Provide the (X, Y) coordinate of the cell's center where the given text is located.  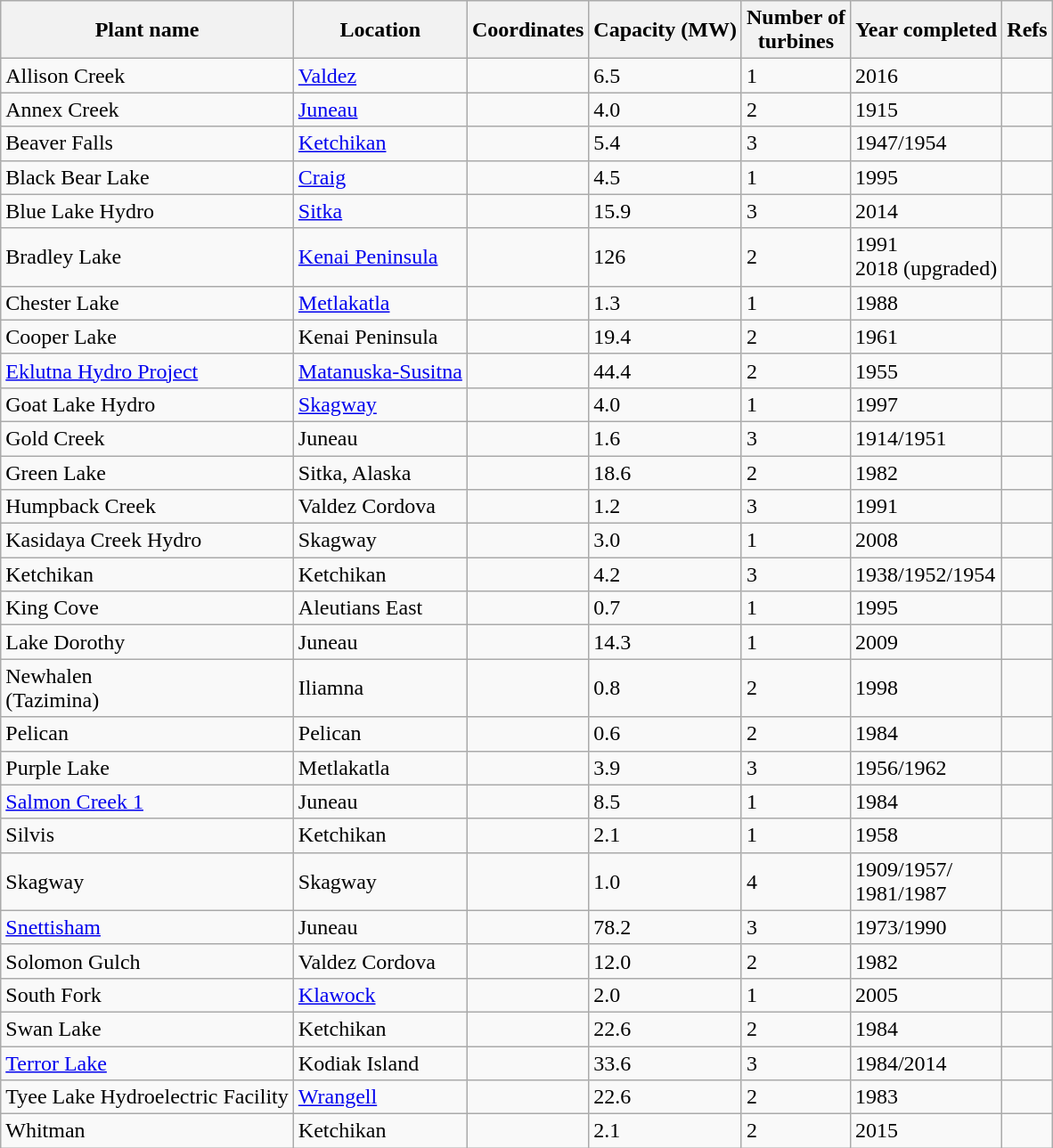
4.2 (665, 574)
1991 (926, 507)
Snettisham (148, 927)
Coordinates (527, 30)
Kodiak Island (380, 1063)
2016 (926, 76)
Tyee Lake Hydroelectric Facility (148, 1097)
Cooper Lake (148, 337)
0.6 (665, 734)
3.0 (665, 541)
Newhalen(Tazimina) (148, 688)
Eklutna Hydro Project (148, 370)
2005 (926, 995)
1.3 (665, 303)
1914/1951 (926, 438)
1983 (926, 1097)
1955 (926, 370)
1.6 (665, 438)
44.4 (665, 370)
1.0 (665, 882)
0.7 (665, 608)
1958 (926, 835)
Terror Lake (148, 1063)
3.9 (665, 768)
Silvis (148, 835)
19.4 (665, 337)
2008 (926, 541)
1997 (926, 404)
126 (665, 256)
1947/1954 (926, 143)
Solomon Gulch (148, 961)
Chester Lake (148, 303)
1909/1957/1981/1987 (926, 882)
Plant name (148, 30)
2.0 (665, 995)
12.0 (665, 961)
Klawock (380, 995)
Wrangell (380, 1097)
Location (380, 30)
Purple Lake (148, 768)
2009 (926, 642)
Goat Lake Hydro (148, 404)
Salmon Creek 1 (148, 802)
Refs (1027, 30)
Sitka, Alaska (380, 473)
14.3 (665, 642)
19912018 (upgraded) (926, 256)
Black Bear Lake (148, 177)
South Fork (148, 995)
Matanuska-Susitna (380, 370)
1988 (926, 303)
1984/2014 (926, 1063)
Blue Lake Hydro (148, 211)
Capacity (MW) (665, 30)
Gold Creek (148, 438)
1915 (926, 110)
Aleutians East (380, 608)
1.2 (665, 507)
Kasidaya Creek Hydro (148, 541)
1973/1990 (926, 927)
Green Lake (148, 473)
15.9 (665, 211)
Valdez (380, 76)
1956/1962 (926, 768)
0.8 (665, 688)
1998 (926, 688)
Craig (380, 177)
Number ofturbines (796, 30)
Year completed (926, 30)
8.5 (665, 802)
Beaver Falls (148, 143)
5.4 (665, 143)
6.5 (665, 76)
King Cove (148, 608)
Whitman (148, 1131)
Swan Lake (148, 1029)
33.6 (665, 1063)
78.2 (665, 927)
2015 (926, 1131)
18.6 (665, 473)
4.5 (665, 177)
4 (796, 882)
Sitka (380, 211)
2014 (926, 211)
Lake Dorothy (148, 642)
Bradley Lake (148, 256)
Iliamna (380, 688)
1938/1952/1954 (926, 574)
Allison Creek (148, 76)
Humpback Creek (148, 507)
Annex Creek (148, 110)
1961 (926, 337)
